Capture the cell that displays the provided text and extract its (x, y) central coordinate. 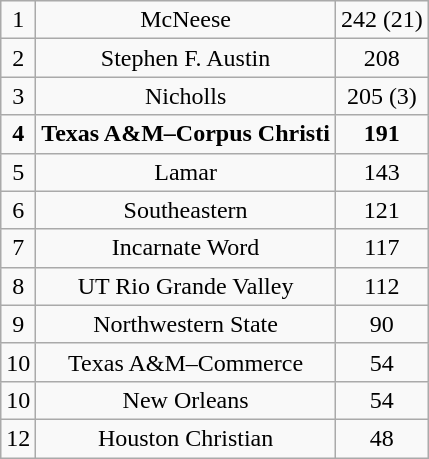
90 (382, 324)
117 (382, 248)
Southeastern (186, 210)
Texas A&M–Commerce (186, 362)
143 (382, 172)
12 (18, 438)
112 (382, 286)
Incarnate Word (186, 248)
2 (18, 58)
48 (382, 438)
6 (18, 210)
Nicholls (186, 96)
205 (3) (382, 96)
9 (18, 324)
242 (21) (382, 20)
3 (18, 96)
UT Rio Grande Valley (186, 286)
Northwestern State (186, 324)
Texas A&M–Corpus Christi (186, 134)
Houston Christian (186, 438)
McNeese (186, 20)
1 (18, 20)
4 (18, 134)
5 (18, 172)
208 (382, 58)
New Orleans (186, 400)
7 (18, 248)
8 (18, 286)
191 (382, 134)
Lamar (186, 172)
121 (382, 210)
Stephen F. Austin (186, 58)
